Detect which cell encompasses the target text, then output its (x, y) center coordinate. 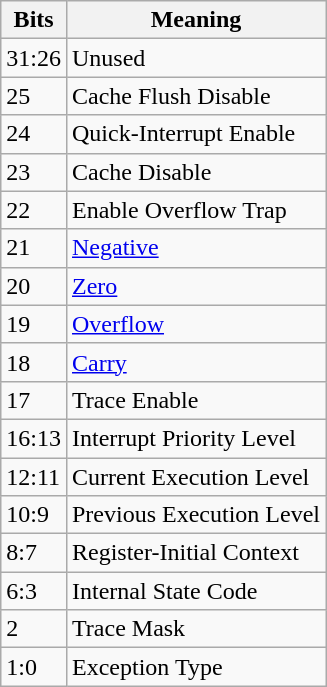
18 (34, 362)
10:9 (34, 515)
17 (34, 400)
Exception Type (196, 667)
24 (34, 134)
Trace Mask (196, 629)
Quick-Interrupt Enable (196, 134)
Meaning (196, 20)
Overflow (196, 324)
2 (34, 629)
Register-Initial Context (196, 553)
Zero (196, 286)
19 (34, 324)
22 (34, 210)
21 (34, 248)
1:0 (34, 667)
20 (34, 286)
16:13 (34, 438)
Carry (196, 362)
23 (34, 172)
Internal State Code (196, 591)
31:26 (34, 58)
8:7 (34, 553)
6:3 (34, 591)
Trace Enable (196, 400)
25 (34, 96)
Negative (196, 248)
Cache Flush Disable (196, 96)
Current Execution Level (196, 477)
Cache Disable (196, 172)
Bits (34, 20)
Interrupt Priority Level (196, 438)
12:11 (34, 477)
Unused (196, 58)
Previous Execution Level (196, 515)
Enable Overflow Trap (196, 210)
